Locate the cell with the specified text and output its [x, y] center coordinate. 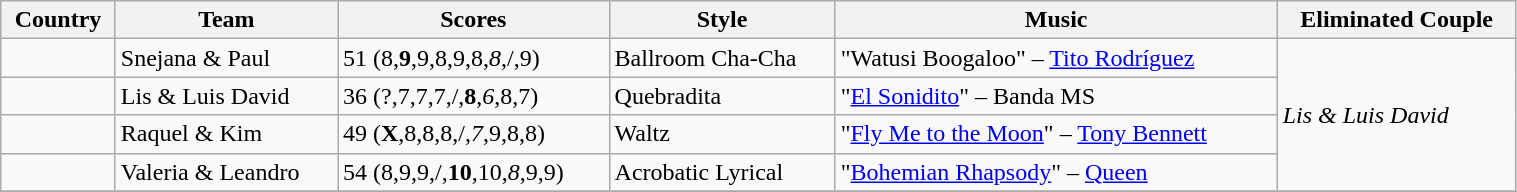
54 (8,9,9,/,10,10,8,9,9) [474, 172]
Music [1056, 20]
Team [226, 20]
51 (8,9,9,8,9,8,8,/,9) [474, 58]
Scores [474, 20]
Eliminated Couple [1396, 20]
Ballroom Cha-Cha [722, 58]
"Watusi Boogaloo" – Tito Rodríguez [1056, 58]
Acrobatic Lyrical [722, 172]
Waltz [722, 134]
Style [722, 20]
Snejana & Paul [226, 58]
Valeria & Leandro [226, 172]
"Bohemian Rhapsody" – Queen [1056, 172]
Quebradita [722, 96]
49 (X,8,8,8,/,7,9,8,8) [474, 134]
Country [58, 20]
"El Sonidito" – Banda MS [1056, 96]
"Fly Me to the Moon" – Tony Bennett [1056, 134]
36 (?,7,7,7,/,8,6,8,7) [474, 96]
Raquel & Kim [226, 134]
